Output the [X, Y] coordinate of the center of the cell containing the given text.  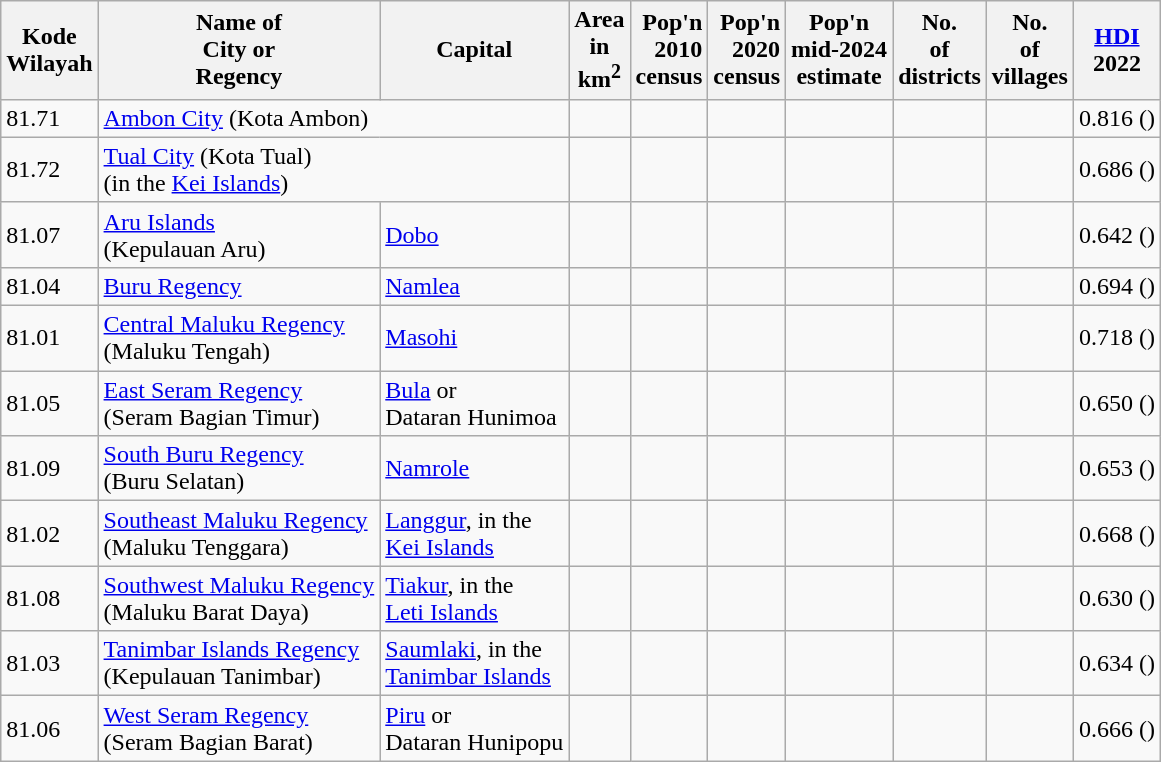
Piru or Dataran Hunipopu [474, 728]
HDI2022 [1116, 50]
81.01 [50, 338]
0.718 () [1116, 338]
0.686 () [1116, 170]
0.816 () [1116, 118]
0.642 () [1116, 234]
Pop'n 2020 census [747, 50]
No.of villages [1030, 50]
Pop'n 2010 census [669, 50]
Pop'n mid-2024 estimate [840, 50]
Southwest Maluku Regency (Maluku Barat Daya) [239, 598]
81.02 [50, 534]
Dobo [474, 234]
Area inkm2 [600, 50]
Capital [474, 50]
0.653 () [1116, 468]
Southeast Maluku Regency (Maluku Tenggara) [239, 534]
Masohi [474, 338]
81.05 [50, 404]
81.09 [50, 468]
81.72 [50, 170]
81.04 [50, 286]
West Seram Regency (Seram Bagian Barat) [239, 728]
81.06 [50, 728]
81.08 [50, 598]
Buru Regency [239, 286]
Tual City (Kota Tual)(in the Kei Islands) [334, 170]
0.668 () [1116, 534]
Langgur, in the Kei Islands [474, 534]
Namlea [474, 286]
East Seram Regency (Seram Bagian Timur) [239, 404]
0.666 () [1116, 728]
81.71 [50, 118]
0.634 () [1116, 664]
81.03 [50, 664]
Ambon City (Kota Ambon) [334, 118]
Name ofCity or Regency [239, 50]
Tanimbar Islands Regency (Kepulauan Tanimbar) [239, 664]
0.630 () [1116, 598]
KodeWilayah [50, 50]
Central Maluku Regency (Maluku Tengah) [239, 338]
Namrole [474, 468]
Aru Islands (Kepulauan Aru) [239, 234]
Tiakur, in the Leti Islands [474, 598]
Bula or Dataran Hunimoa [474, 404]
South Buru Regency (Buru Selatan) [239, 468]
0.694 () [1116, 286]
No.of districts [940, 50]
Saumlaki, in the Tanimbar Islands [474, 664]
0.650 () [1116, 404]
81.07 [50, 234]
